Pinpoint the cell where the given text exists, returning its (X, Y) midpoint coordinate. 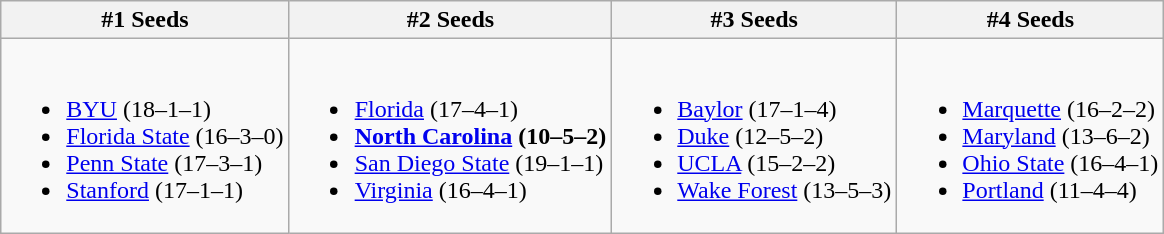
#3 Seeds (754, 20)
#4 Seeds (1030, 20)
Baylor (17–1–4)Duke (12–5–2)UCLA (15–2–2)Wake Forest (13–5–3) (754, 136)
BYU (18–1–1)Florida State (16–3–0)Penn State (17–3–1)Stanford (17–1–1) (145, 136)
Marquette (16–2–2)Maryland (13–6–2)Ohio State (16–4–1)Portland (11–4–4) (1030, 136)
Florida (17–4–1)North Carolina (10–5–2)San Diego State (19–1–1)Virginia (16–4–1) (450, 136)
#1 Seeds (145, 20)
#2 Seeds (450, 20)
